Locate the cell with the specified text and output its (x, y) center coordinate. 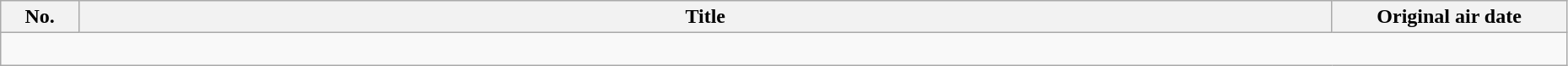
No. (40, 17)
Original air date (1449, 17)
Title (705, 17)
